Return [x, y] of the center of cell containing provided text 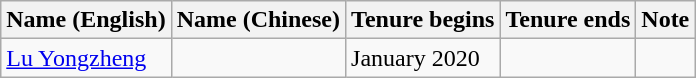
Name (English) [86, 20]
Name (Chinese) [258, 20]
Tenure begins [423, 20]
January 2020 [423, 58]
Lu Yongzheng [86, 58]
Note [666, 20]
Tenure ends [568, 20]
